Pinpoint the cell where the given text exists, returning its (X, Y) midpoint coordinate. 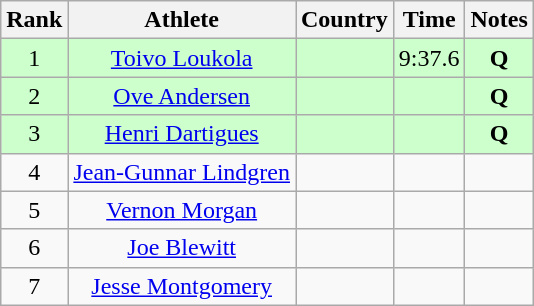
Time (429, 20)
Ove Andersen (182, 96)
Vernon Morgan (182, 210)
3 (34, 134)
5 (34, 210)
Athlete (182, 20)
4 (34, 172)
Jean-Gunnar Lindgren (182, 172)
Country (345, 20)
Jesse Montgomery (182, 286)
7 (34, 286)
6 (34, 248)
Notes (499, 20)
2 (34, 96)
1 (34, 58)
Joe Blewitt (182, 248)
Rank (34, 20)
Toivo Loukola (182, 58)
Henri Dartigues (182, 134)
9:37.6 (429, 58)
